Scan for the cell matching the given text and deliver its [x, y] coordinate at center. 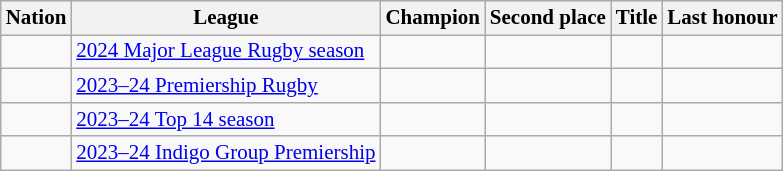
Title [637, 18]
League [226, 18]
2023–24 Top 14 season [226, 119]
Nation [36, 18]
Second place [548, 18]
2023–24 Indigo Group Premiership [226, 153]
Last honour [722, 18]
2023–24 Premiership Rugby [226, 86]
2024 Major League Rugby season [226, 52]
Champion [432, 18]
